Return (X, Y) of the center of cell containing provided text 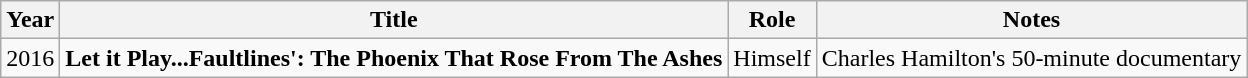
Title (394, 20)
Let it Play...Faultlines': The Phoenix That Rose From The Ashes (394, 58)
Role (772, 20)
Year (30, 20)
Charles Hamilton's 50-minute documentary (1032, 58)
Himself (772, 58)
2016 (30, 58)
Notes (1032, 20)
